Extract the [X, Y] coordinate from the center of the cell holding the provided text.  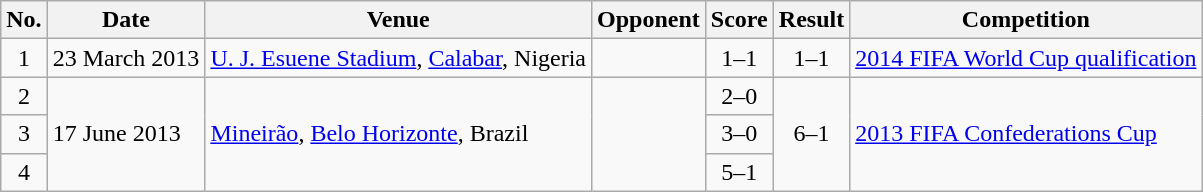
Date [126, 20]
2013 FIFA Confederations Cup [1026, 134]
3–0 [739, 134]
6–1 [811, 134]
Opponent [649, 20]
Venue [398, 20]
5–1 [739, 172]
1 [24, 58]
Result [811, 20]
4 [24, 172]
3 [24, 134]
2014 FIFA World Cup qualification [1026, 58]
17 June 2013 [126, 134]
Competition [1026, 20]
U. J. Esuene Stadium, Calabar, Nigeria [398, 58]
Mineirão, Belo Horizonte, Brazil [398, 134]
2–0 [739, 96]
23 March 2013 [126, 58]
Score [739, 20]
2 [24, 96]
No. [24, 20]
